Capture the cell that displays the provided text and extract its [x, y] central coordinate. 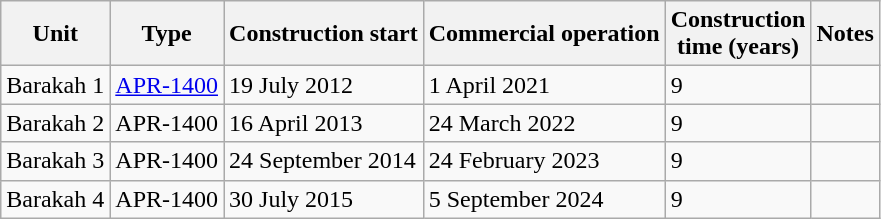
Barakah 1 [56, 85]
Barakah 2 [56, 123]
24 September 2014 [324, 161]
Barakah 3 [56, 161]
Type [167, 34]
Unit [56, 34]
Constructiontime (years) [738, 34]
Notes [845, 34]
5 September 2024 [544, 199]
19 July 2012 [324, 85]
Construction start [324, 34]
30 July 2015 [324, 199]
24 February 2023 [544, 161]
1 April 2021 [544, 85]
Commercial operation [544, 34]
Barakah 4 [56, 199]
24 March 2022 [544, 123]
16 April 2013 [324, 123]
